Output the (X, Y) coordinate of the center of the cell containing the given text.  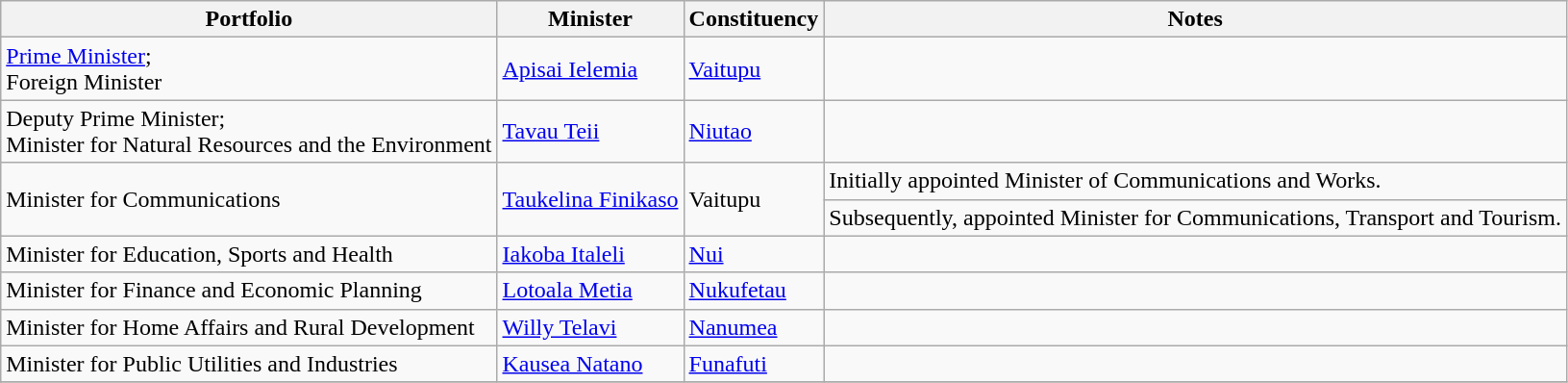
Minister for Home Affairs and Rural Development (249, 327)
Niutao (754, 131)
Constituency (754, 19)
Apisai Ielemia (590, 69)
Nui (754, 254)
Minister for Finance and Economic Planning (249, 291)
Nanumea (754, 327)
Prime Minister;Foreign Minister (249, 69)
Minister for Education, Sports and Health (249, 254)
Minister (590, 19)
Taukelina Finikaso (590, 199)
Deputy Prime Minister;Minister for Natural Resources and the Environment (249, 131)
Portfolio (249, 19)
Subsequently, appointed Minister for Communications, Transport and Tourism. (1196, 217)
Notes (1196, 19)
Lotoala Metia (590, 291)
Minister for Public Utilities and Industries (249, 364)
Tavau Teii (590, 131)
Minister for Communications (249, 199)
Kausea Natano (590, 364)
Initially appointed Minister of Communications and Works. (1196, 181)
Nukufetau (754, 291)
Iakoba Italeli (590, 254)
Willy Telavi (590, 327)
Funafuti (754, 364)
